Scan for the cell matching the given text and deliver its [X, Y] coordinate at center. 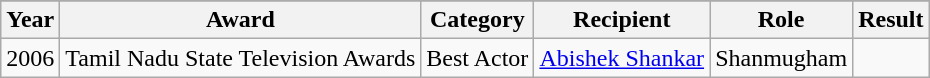
Shanmugham [782, 58]
Result [891, 20]
Recipient [622, 20]
Tamil Nadu State Television Awards [240, 58]
Abishek Shankar [622, 58]
Year [30, 20]
Award [240, 20]
Category [478, 20]
Role [782, 20]
2006 [30, 58]
Best Actor [478, 58]
